Scan for the cell matching the given text and deliver its [x, y] coordinate at center. 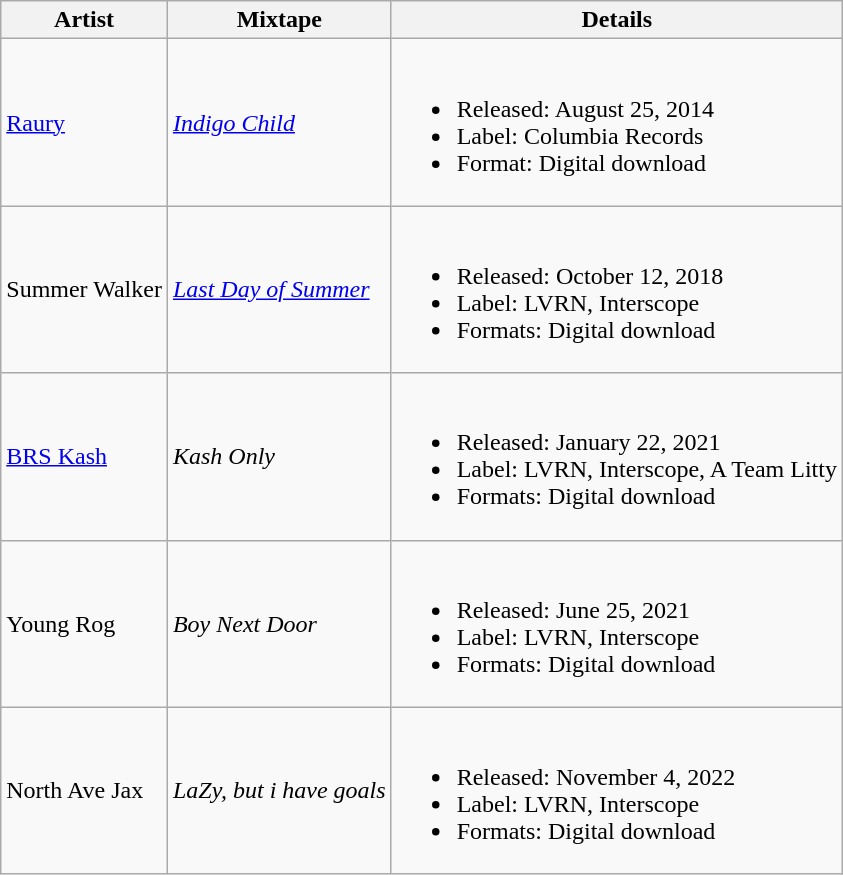
LaZy, but i have goals [279, 790]
Last Day of Summer [279, 290]
Released: August 25, 2014Label: Columbia RecordsFormat: Digital download [616, 122]
Released: June 25, 2021Label: LVRN, InterscopeFormats: Digital download [616, 624]
Artist [84, 20]
Summer Walker [84, 290]
Released: January 22, 2021Label: LVRN, Interscope, A Team LittyFormats: Digital download [616, 456]
BRS Kash [84, 456]
Raury [84, 122]
Boy Next Door [279, 624]
Indigo Child [279, 122]
Details [616, 20]
Mixtape [279, 20]
North Ave Jax [84, 790]
Released: November 4, 2022Label: LVRN, InterscopeFormats: Digital download [616, 790]
Kash Only [279, 456]
Young Rog [84, 624]
Released: October 12, 2018Label: LVRN, InterscopeFormats: Digital download [616, 290]
